Return (x, y) of the center of cell containing provided text 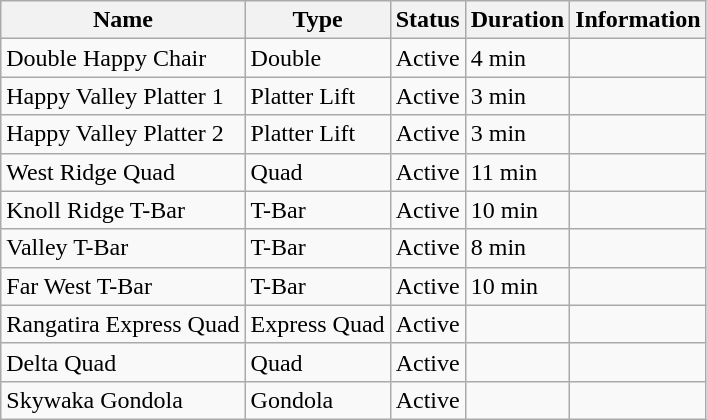
Express Quad (318, 324)
Gondola (318, 400)
Status (428, 20)
11 min (517, 172)
4 min (517, 58)
8 min (517, 248)
Rangatira Express Quad (123, 324)
Knoll Ridge T-Bar (123, 210)
Far West T-Bar (123, 286)
Duration (517, 20)
Valley T-Bar (123, 248)
West Ridge Quad (123, 172)
Double (318, 58)
Happy Valley Platter 1 (123, 96)
Skywaka Gondola (123, 400)
Information (638, 20)
Name (123, 20)
Double Happy Chair (123, 58)
Delta Quad (123, 362)
Type (318, 20)
Happy Valley Platter 2 (123, 134)
